Return the (X, Y) coordinate for the center point of the cell that contains the specified text.  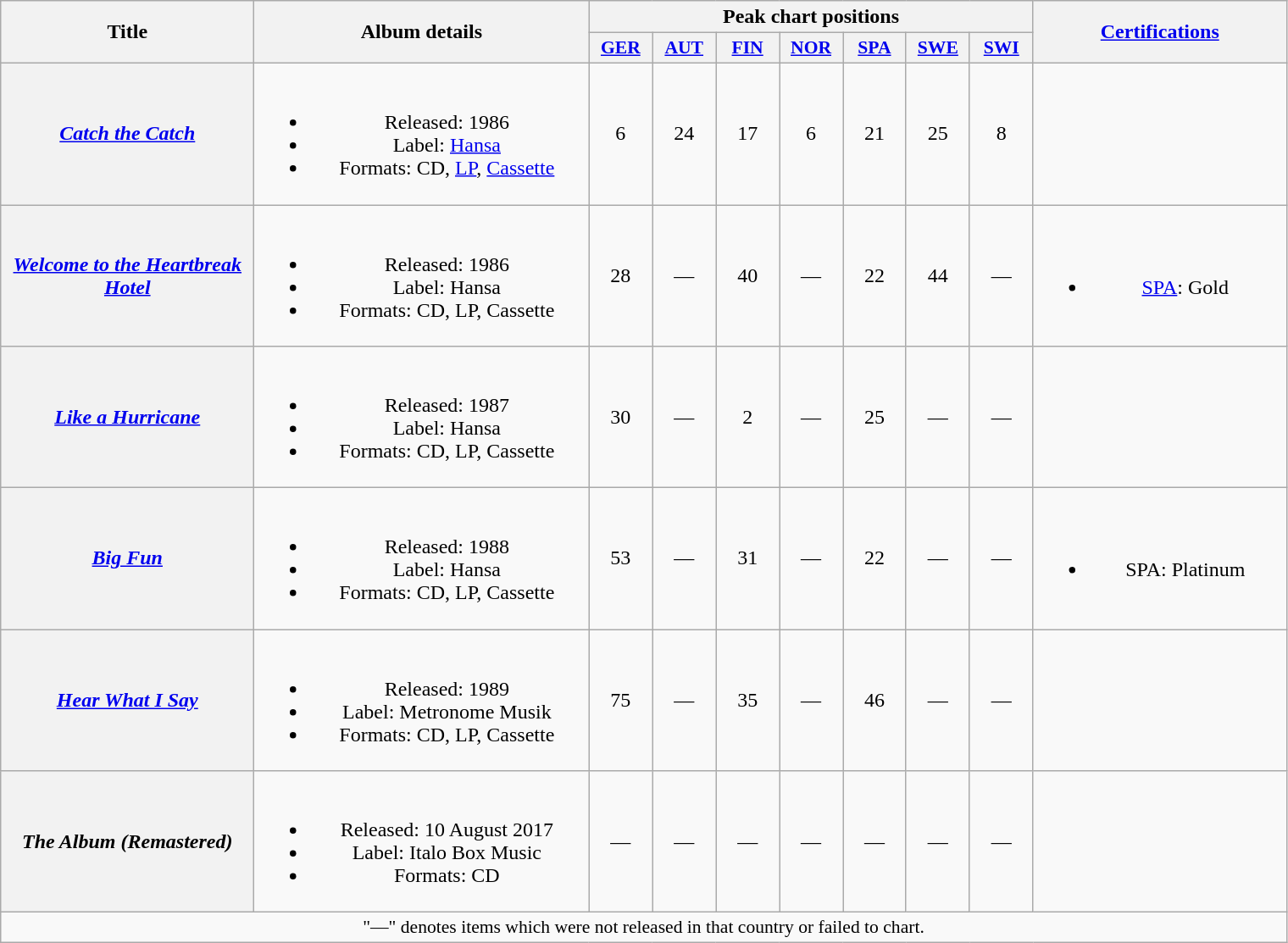
Released: 1989Label: Metronome MusikFormats: CD, LP, Cassette (422, 700)
53 (620, 559)
SPA (874, 48)
40 (747, 276)
24 (685, 134)
46 (874, 700)
"—" denotes items which were not released in that country or failed to chart. (644, 928)
Released: 1988Label: HansaFormats: CD, LP, Cassette (422, 559)
SWE (937, 48)
Title (127, 32)
Released: 1987Label: HansaFormats: CD, LP, Cassette (422, 417)
SPA: Gold (1159, 276)
44 (937, 276)
Welcome to the Heartbreak Hotel (127, 276)
2 (747, 417)
35 (747, 700)
SWI (1002, 48)
75 (620, 700)
30 (620, 417)
17 (747, 134)
31 (747, 559)
8 (1002, 134)
The Album (Remastered) (127, 842)
SPA: Platinum (1159, 559)
Album details (422, 32)
Hear What I Say (127, 700)
Big Fun (127, 559)
Peak chart positions (811, 17)
FIN (747, 48)
AUT (685, 48)
21 (874, 134)
NOR (812, 48)
28 (620, 276)
Certifications (1159, 32)
Catch the Catch (127, 134)
Released: 10 August 2017Label: Italo Box MusicFormats: CD (422, 842)
Like a Hurricane (127, 417)
GER (620, 48)
